Output the (X, Y) coordinate of the center of the cell containing the given text.  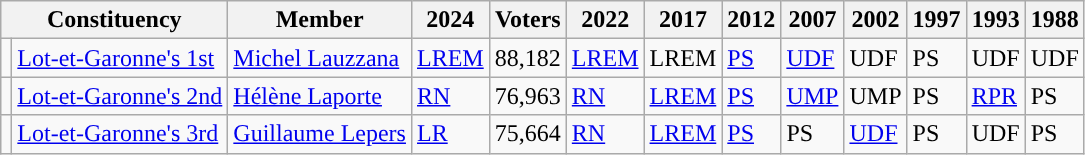
Member (320, 20)
2017 (683, 20)
2024 (450, 20)
1993 (996, 20)
Hélène Laporte (320, 96)
88,182 (528, 58)
2022 (605, 20)
1988 (1054, 20)
Lot-et-Garonne's 3rd (120, 134)
Voters (528, 20)
2002 (876, 20)
75,664 (528, 134)
Lot-et-Garonne's 1st (120, 58)
2012 (752, 20)
RPR (996, 96)
76,963 (528, 96)
LR (450, 134)
Constituency (114, 20)
Guillaume Lepers (320, 134)
Lot-et-Garonne's 2nd (120, 96)
2007 (812, 20)
1997 (936, 20)
Michel Lauzzana (320, 58)
